Search for the cell housing the specified text and yield its (x, y) center coordinate. 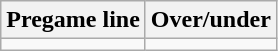
Pregame line (74, 20)
Over/under (210, 20)
